Pinpoint the cell where the given text exists, returning its [X, Y] midpoint coordinate. 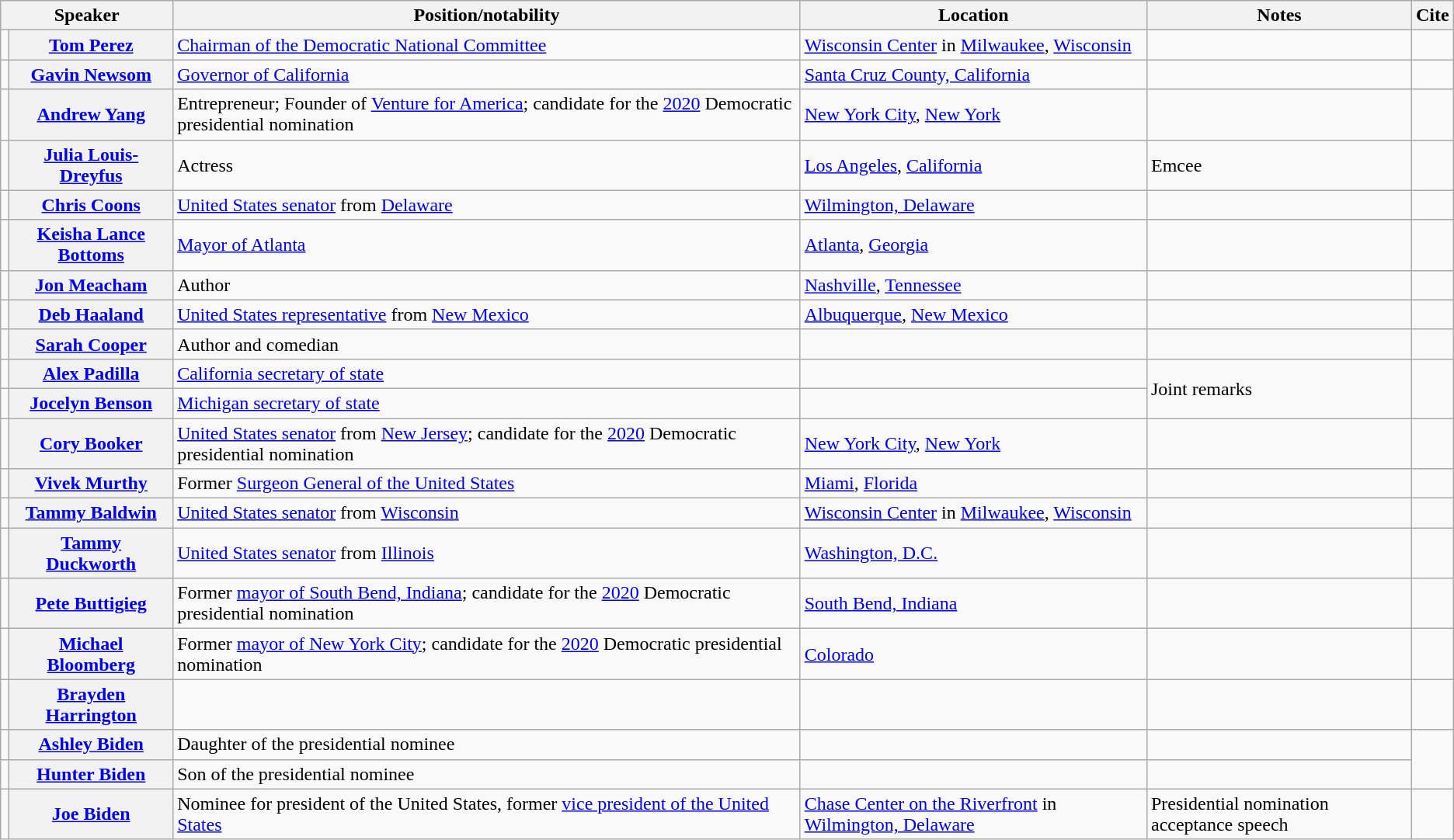
Wilmington, Delaware [973, 205]
Jocelyn Benson [92, 403]
Position/notability [487, 16]
Tammy Baldwin [92, 513]
Chris Coons [92, 205]
Former Surgeon General of the United States [487, 484]
Pete Buttigieg [92, 604]
Joe Biden [92, 814]
Location [973, 16]
California secretary of state [487, 373]
Author and comedian [487, 344]
Alex Padilla [92, 373]
Hunter Biden [92, 774]
Gavin Newsom [92, 75]
Julia Louis-Dreyfus [92, 165]
Tammy Duckworth [92, 553]
United States senator from Wisconsin [487, 513]
Brayden Harrington [92, 705]
Son of the presidential nominee [487, 774]
United States senator from Illinois [487, 553]
Chairman of the Democratic National Committee [487, 45]
Los Angeles, California [973, 165]
Former mayor of New York City; candidate for the 2020 Democratic presidential nomination [487, 654]
Daughter of the presidential nominee [487, 745]
Santa Cruz County, California [973, 75]
Author [487, 285]
Washington, D.C. [973, 553]
Colorado [973, 654]
Vivek Murthy [92, 484]
Atlanta, Georgia [973, 245]
Presidential nomination acceptance speech [1278, 814]
Nominee for president of the United States, former vice president of the United States [487, 814]
Actress [487, 165]
United States senator from New Jersey; candidate for the 2020 Democratic presidential nomination [487, 443]
Jon Meacham [92, 285]
Former mayor of South Bend, Indiana; candidate for the 2020 Democratic presidential nomination [487, 604]
Entrepreneur; Founder of Venture for America; candidate for the 2020 Democratic presidential nomination [487, 115]
Speaker [87, 16]
Deb Haaland [92, 314]
Miami, Florida [973, 484]
Ashley Biden [92, 745]
Chase Center on the Riverfront in Wilmington, Delaware [973, 814]
United States senator from Delaware [487, 205]
Emcee [1278, 165]
Notes [1278, 16]
Sarah Cooper [92, 344]
Andrew Yang [92, 115]
Tom Perez [92, 45]
Mayor of Atlanta [487, 245]
Michigan secretary of state [487, 403]
Cite [1432, 16]
United States representative from New Mexico [487, 314]
Michael Bloomberg [92, 654]
South Bend, Indiana [973, 604]
Nashville, Tennessee [973, 285]
Cory Booker [92, 443]
Keisha Lance Bottoms [92, 245]
Governor of California [487, 75]
Joint remarks [1278, 388]
Albuquerque, New Mexico [973, 314]
